Determine the [x, y] coordinate at the center of the cell enclosing the given text.  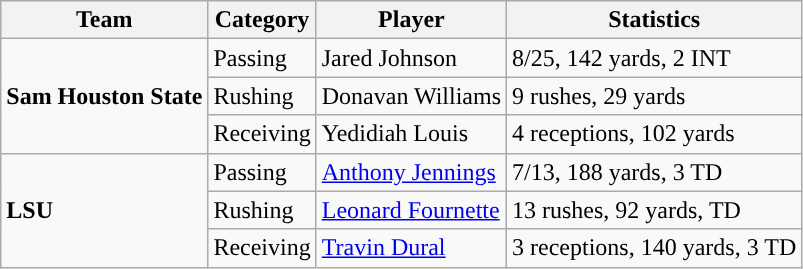
Travin Dural [411, 248]
Team [104, 20]
7/13, 188 yards, 3 TD [654, 172]
Donavan Williams [411, 96]
8/25, 142 yards, 2 INT [654, 58]
Player [411, 20]
4 receptions, 102 yards [654, 134]
Jared Johnson [411, 58]
Leonard Fournette [411, 210]
Statistics [654, 20]
13 rushes, 92 yards, TD [654, 210]
Sam Houston State [104, 96]
LSU [104, 210]
Anthony Jennings [411, 172]
Yedidiah Louis [411, 134]
9 rushes, 29 yards [654, 96]
3 receptions, 140 yards, 3 TD [654, 248]
Category [262, 20]
